Provide the (x, y) coordinate of the cell's center where the given text is located.  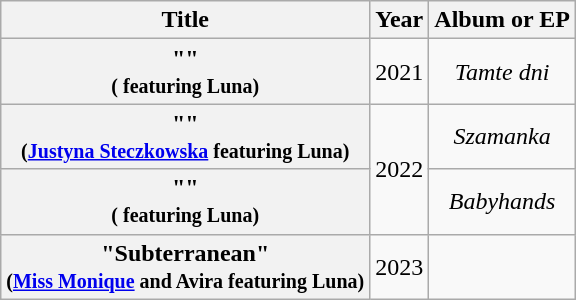
Szamanka (502, 136)
2022 (400, 169)
2023 (400, 266)
Babyhands (502, 202)
2021 (400, 72)
Year (400, 20)
""(Justyna Steczkowska featuring Luna) (186, 136)
Album or EP (502, 20)
"Subterranean"(Miss Monique and Avira featuring Luna) (186, 266)
Title (186, 20)
Tamte dni (502, 72)
